Locate the cell with the specified text and output its (X, Y) center coordinate. 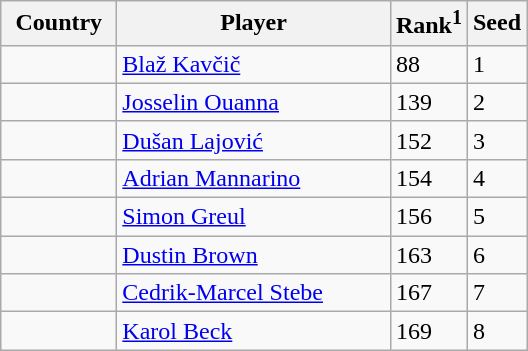
167 (428, 293)
Seed (496, 24)
163 (428, 255)
169 (428, 331)
8 (496, 331)
6 (496, 255)
5 (496, 217)
Adrian Mannarino (254, 178)
3 (496, 140)
1 (496, 64)
2 (496, 102)
Karol Beck (254, 331)
154 (428, 178)
Josselin Ouanna (254, 102)
139 (428, 102)
Blaž Kavčič (254, 64)
Cedrik-Marcel Stebe (254, 293)
Rank1 (428, 24)
88 (428, 64)
Dustin Brown (254, 255)
152 (428, 140)
7 (496, 293)
Dušan Lajović (254, 140)
Simon Greul (254, 217)
4 (496, 178)
Country (59, 24)
156 (428, 217)
Player (254, 24)
